Provide the (x, y) coordinate of the cell's center where the given text is located.  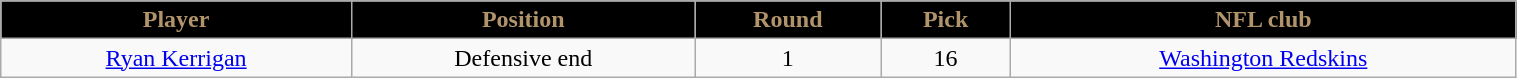
Pick (946, 20)
Position (523, 20)
Round (788, 20)
16 (946, 58)
Player (176, 20)
1 (788, 58)
Ryan Kerrigan (176, 58)
NFL club (1264, 20)
Defensive end (523, 58)
Washington Redskins (1264, 58)
